Search for the cell housing the specified text and yield its [x, y] center coordinate. 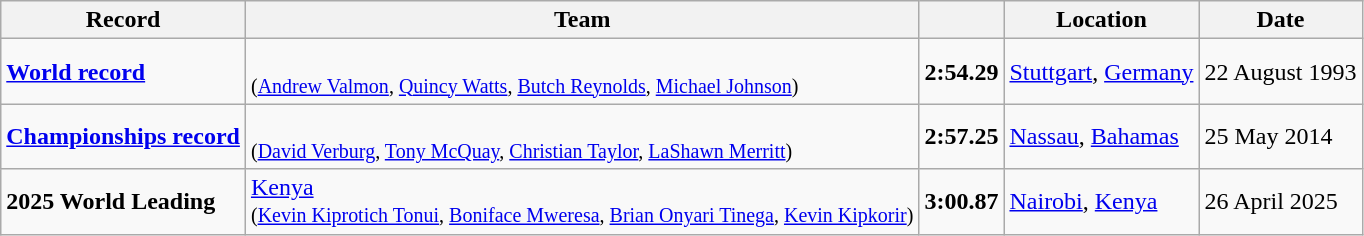
Team [582, 20]
25 May 2014 [1280, 136]
Location [1102, 20]
Nassau, Bahamas [1102, 136]
2:54.29 [962, 72]
Kenya(Kevin Kiprotich Tonui, Boniface Mweresa, Brian Onyari Tinega, Kevin Kipkorir) [582, 202]
Nairobi, Kenya [1102, 202]
2025 World Leading [124, 202]
Championships record [124, 136]
Stuttgart, Germany [1102, 72]
(David Verburg, Tony McQuay, Christian Taylor, LaShawn Merritt) [582, 136]
22 August 1993 [1280, 72]
26 April 2025 [1280, 202]
World record [124, 72]
Date [1280, 20]
(Andrew Valmon, Quincy Watts, Butch Reynolds, Michael Johnson) [582, 72]
2:57.25 [962, 136]
Record [124, 20]
3:00.87 [962, 202]
